Identify which cell holds the provided text, then report its (X, Y) central coordinate. 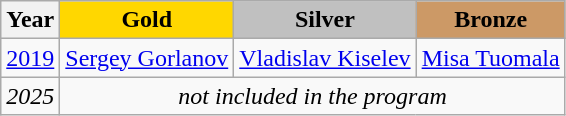
2019 (30, 58)
Gold (147, 20)
Misa Tuomala (490, 58)
Vladislav Kiselev (325, 58)
Sergey Gorlanov (147, 58)
Silver (325, 20)
not included in the program (312, 96)
2025 (30, 96)
Bronze (490, 20)
Year (30, 20)
